For the text-containing cell, return its midpoint in (X, Y) coordinate format. 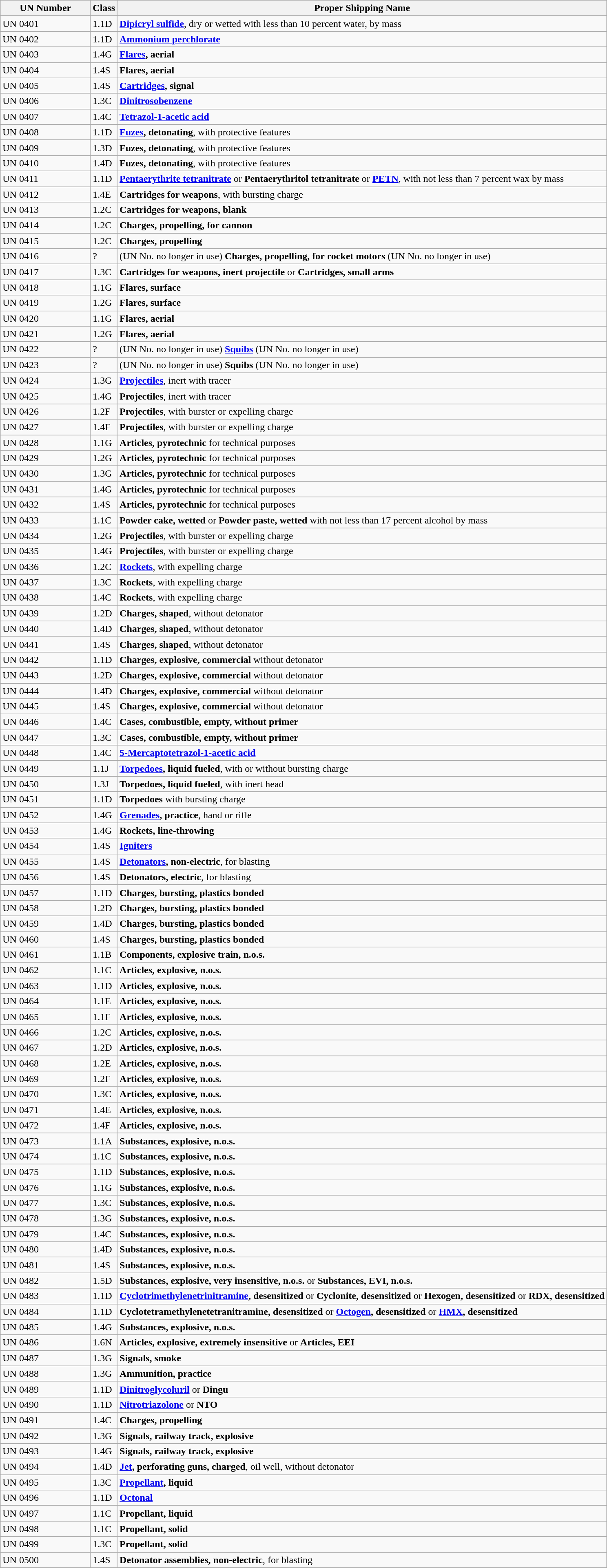
(UN No. no longer in use) Charges, propelling, for rocket motors (UN No. no longer in use) (362, 256)
UN 0433 (46, 520)
UN 0403 (46, 55)
1.6N (104, 1343)
UN 0409 (46, 148)
UN 0493 (46, 1451)
UN 0488 (46, 1374)
UN 0459 (46, 923)
UN 0475 (46, 1172)
Cartridges for weapons, blank (362, 210)
UN 0485 (46, 1327)
UN 0412 (46, 194)
UN 0481 (46, 1265)
1.1A (104, 1141)
Powder cake, wetted or Powder paste, wetted with not less than 17 percent alcohol by mass (362, 520)
UN 0460 (46, 939)
UN 0463 (46, 986)
Substances, explosive, very insensitive, n.o.s. or Substances, EVI, n.o.s. (362, 1281)
Igniters (362, 846)
UN 0441 (46, 644)
UN 0486 (46, 1343)
Dinitrosobenzene (362, 101)
UN 0451 (46, 799)
Charges, propelling, for cannon (362, 225)
UN 0465 (46, 1017)
UN 0401 (46, 24)
UN 0408 (46, 132)
UN 0428 (46, 442)
Ammonium perchlorate (362, 39)
Cartridges for weapons, with bursting charge (362, 194)
UN 0405 (46, 86)
1.3D (104, 148)
UN 0430 (46, 474)
UN 0442 (46, 660)
UN 0434 (46, 536)
UN 0444 (46, 691)
UN 0492 (46, 1435)
Detonator assemblies, non-electric, for blasting (362, 1560)
UN 0456 (46, 877)
Grenades, practice, hand or rifle (362, 815)
UN 0410 (46, 163)
UN 0487 (46, 1358)
UN 0472 (46, 1125)
UN 0429 (46, 458)
UN 0419 (46, 303)
UN 0421 (46, 334)
UN 0467 (46, 1048)
UN 0448 (46, 753)
UN 0413 (46, 210)
UN 0483 (46, 1296)
UN Number (46, 8)
UN 0466 (46, 1032)
UN 0402 (46, 39)
UN 0440 (46, 629)
UN 0495 (46, 1482)
UN 0426 (46, 411)
Detonators, electric, for blasting (362, 877)
UN 0437 (46, 582)
UN 0482 (46, 1281)
5-Mercaptotetrazol-1-acetic acid (362, 753)
UN 0489 (46, 1389)
Components, explosive train, n.o.s. (362, 955)
UN 0477 (46, 1203)
UN 0484 (46, 1312)
Cyclotrimethylenetrinitramine, desensitized or Cyclonite, desensitized or Hexogen, desensitized or RDX, desensitized (362, 1296)
UN 0491 (46, 1420)
UN 0469 (46, 1079)
UN 0422 (46, 349)
UN 0457 (46, 892)
Cartridges, signal (362, 86)
UN 0490 (46, 1405)
UN 0432 (46, 505)
UN 0454 (46, 846)
UN 0478 (46, 1219)
Signals, smoke (362, 1358)
UN 0411 (46, 179)
1.5D (104, 1281)
UN 0406 (46, 101)
1.1E (104, 1001)
UN 0427 (46, 427)
1.1B (104, 955)
UN 0445 (46, 707)
Torpedoes with bursting charge (362, 799)
1.1J (104, 769)
Class (104, 8)
UN 0480 (46, 1250)
UN 0476 (46, 1188)
UN 0407 (46, 117)
Detonators, non-electric, for blasting (362, 861)
UN 0424 (46, 380)
UN 0447 (46, 738)
Jet, perforating guns, charged, oil well, without detonator (362, 1467)
UN 0458 (46, 908)
UN 0497 (46, 1513)
UN 0449 (46, 769)
UN 0417 (46, 272)
UN 0452 (46, 815)
UN 0494 (46, 1467)
UN 0468 (46, 1063)
UN 0425 (46, 396)
UN 0500 (46, 1560)
UN 0404 (46, 70)
Tetrazol-1-acetic acid (362, 117)
UN 0453 (46, 830)
UN 0446 (46, 722)
UN 0498 (46, 1529)
1.2E (104, 1063)
UN 0479 (46, 1234)
UN 0439 (46, 613)
Nitrotriazolone or NTO (362, 1405)
1.3J (104, 784)
Pentaerythrite tetranitrate or Pentaerythritol tetranitrate or PETN, with not less than 7 percent wax by mass (362, 179)
Cartridges for weapons, inert projectile or Cartridges, small arms (362, 272)
UN 0415 (46, 241)
UN 0423 (46, 365)
Cyclotetramethylenetetranitramine, desensitized or Octogen, desensitized or HMX, desensitized (362, 1312)
UN 0496 (46, 1498)
UN 0455 (46, 861)
UN 0443 (46, 675)
UN 0438 (46, 598)
UN 0464 (46, 1001)
1.1F (104, 1017)
UN 0450 (46, 784)
UN 0431 (46, 489)
Rockets, line-throwing (362, 830)
Dipicryl sulfide, dry or wetted with less than 10 percent water, by mass (362, 24)
UN 0435 (46, 551)
UN 0436 (46, 567)
Articles, explosive, extremely insensitive or Articles, EEI (362, 1343)
UN 0499 (46, 1544)
Torpedoes, liquid fueled, with inert head (362, 784)
Dinitroglycoluril or Dingu (362, 1389)
UN 0416 (46, 256)
UN 0474 (46, 1156)
Ammunition, practice (362, 1374)
UN 0470 (46, 1094)
UN 0462 (46, 970)
UN 0461 (46, 955)
UN 0420 (46, 318)
UN 0471 (46, 1110)
UN 0418 (46, 287)
UN 0414 (46, 225)
Octonal (362, 1498)
Torpedoes, liquid fueled, with or without bursting charge (362, 769)
Proper Shipping Name (362, 8)
UN 0473 (46, 1141)
